For the text-containing cell, return its midpoint in [X, Y] coordinate format. 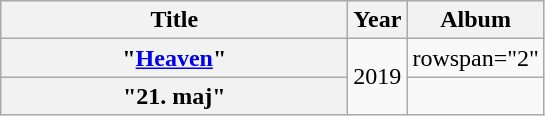
"21. maj" [174, 96]
Album [476, 20]
2019 [378, 77]
rowspan="2" [476, 58]
Year [378, 20]
"Heaven" [174, 58]
Title [174, 20]
